Find where the given text appears and provide that cell's center as [X, Y] coordinate. 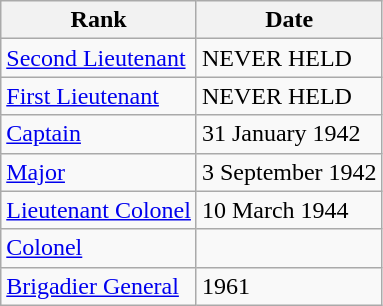
Lieutenant Colonel [99, 210]
3 September 1942 [289, 172]
1961 [289, 286]
Rank [99, 20]
Colonel [99, 248]
Major [99, 172]
31 January 1942 [289, 134]
First Lieutenant [99, 96]
Date [289, 20]
Second Lieutenant [99, 58]
10 March 1944 [289, 210]
Captain [99, 134]
Brigadier General [99, 286]
